From the cell containing the given text, extract its center point as [x, y] coordinate. 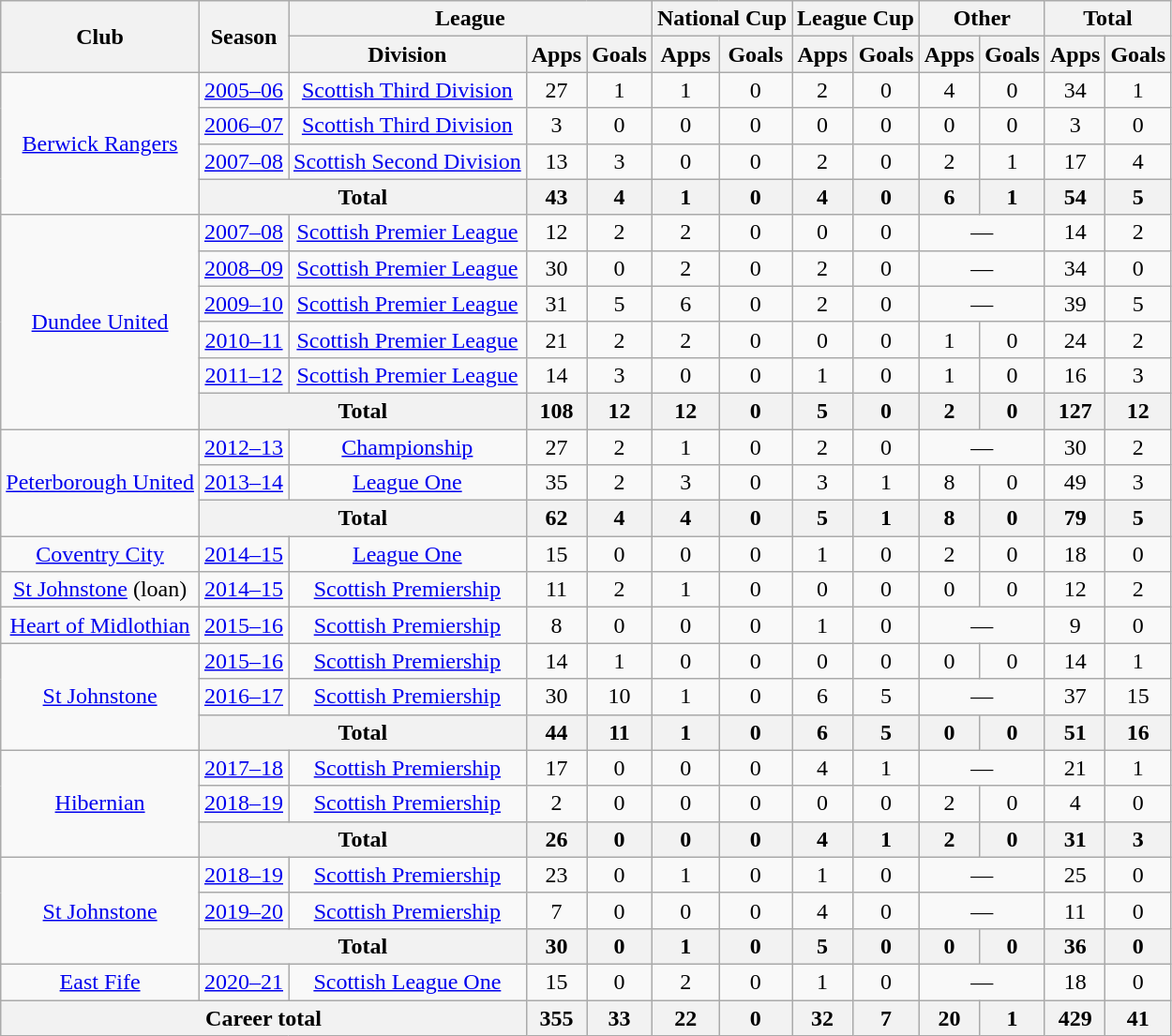
43 [556, 197]
League [471, 19]
41 [1138, 1017]
2013–14 [244, 483]
37 [1074, 697]
League Cup [856, 19]
Season [244, 37]
Other [982, 19]
2019–20 [244, 910]
20 [949, 1017]
54 [1074, 197]
2011–12 [244, 375]
2005–06 [244, 90]
429 [1074, 1017]
Career total [263, 1017]
Championship [408, 447]
62 [556, 518]
Division [408, 54]
44 [556, 732]
2012–13 [244, 447]
Scottish Second Division [408, 161]
2009–10 [244, 304]
Scottish League One [408, 982]
2017–18 [244, 768]
13 [556, 161]
2010–11 [244, 339]
2008–09 [244, 268]
79 [1074, 518]
39 [1074, 304]
49 [1074, 483]
26 [556, 839]
National Cup [722, 19]
Hibernian [100, 803]
Heart of Midlothian [100, 625]
25 [1074, 875]
East Fife [100, 982]
108 [556, 411]
Coventry City [100, 554]
24 [1074, 339]
2006–07 [244, 126]
355 [556, 1017]
Berwick Rangers [100, 143]
22 [685, 1017]
35 [556, 483]
127 [1074, 411]
32 [823, 1017]
36 [1074, 946]
33 [620, 1017]
2020–21 [244, 982]
Peterborough United [100, 483]
10 [620, 697]
Club [100, 37]
9 [1074, 625]
23 [556, 875]
51 [1074, 732]
Dundee United [100, 322]
2016–17 [244, 697]
St Johnstone (loan) [100, 590]
